Output the (x, y) coordinate of the center of the cell containing the given text.  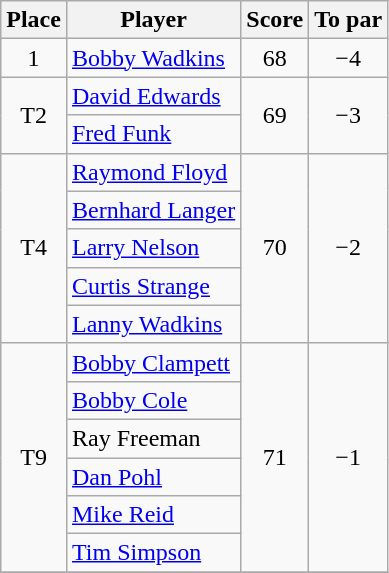
T4 (34, 248)
Tim Simpson (153, 553)
Larry Nelson (153, 248)
Curtis Strange (153, 286)
Bernhard Langer (153, 210)
Fred Funk (153, 134)
To par (348, 20)
T9 (34, 457)
68 (275, 58)
70 (275, 248)
Dan Pohl (153, 477)
−3 (348, 115)
Place (34, 20)
Score (275, 20)
Player (153, 20)
−4 (348, 58)
71 (275, 457)
Bobby Clampett (153, 362)
Bobby Cole (153, 400)
Raymond Floyd (153, 172)
69 (275, 115)
−1 (348, 457)
Lanny Wadkins (153, 324)
−2 (348, 248)
David Edwards (153, 96)
Ray Freeman (153, 438)
T2 (34, 115)
Bobby Wadkins (153, 58)
Mike Reid (153, 515)
1 (34, 58)
